Find where the given text appears and provide that cell's center as [x, y] coordinate. 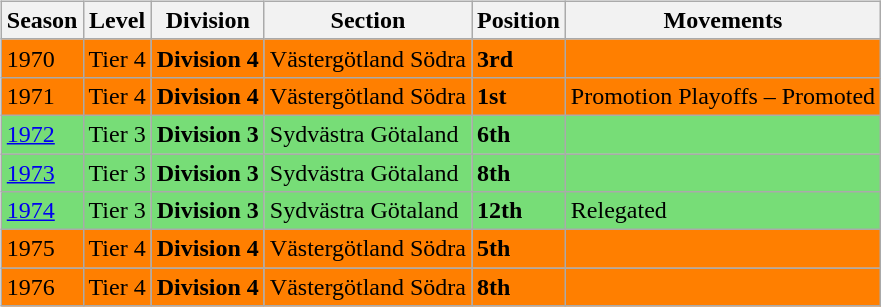
Promotion Playoffs – Promoted [722, 96]
5th [519, 249]
Season [42, 20]
Level [117, 20]
6th [519, 134]
Position [519, 20]
1970 [42, 58]
1976 [42, 287]
Section [368, 20]
Movements [722, 20]
1971 [42, 96]
Division [208, 20]
Relegated [722, 211]
1st [519, 96]
12th [519, 211]
1972 [42, 134]
1974 [42, 211]
3rd [519, 58]
1975 [42, 249]
1973 [42, 173]
